Pinpoint the cell where the given text exists, returning its (X, Y) midpoint coordinate. 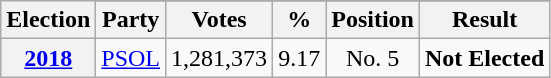
% (300, 20)
Position (373, 20)
1,281,373 (220, 58)
Election (48, 20)
Result (484, 20)
PSOL (131, 58)
No. 5 (373, 58)
Votes (220, 20)
9.17 (300, 58)
2018 (48, 58)
Party (131, 20)
Not Elected (484, 58)
